Extract the (X, Y) coordinate from the center of the cell holding the provided text.  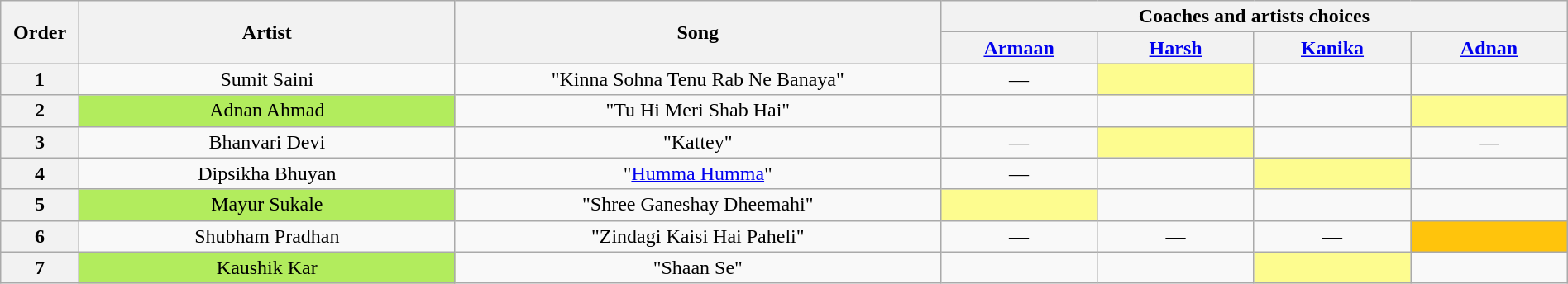
Sumit Saini (266, 79)
3 (40, 142)
4 (40, 173)
2 (40, 111)
Adnan Ahmad (266, 111)
"Kinna Sohna Tenu Rab Ne Banaya" (698, 79)
Coaches and artists choices (1254, 17)
"Tu Hi Meri Shab Hai" (698, 111)
1 (40, 79)
Kaushik Kar (266, 267)
Shubham Pradhan (266, 236)
6 (40, 236)
"Humma Humma" (698, 173)
Artist (266, 32)
Order (40, 32)
Kanika (1331, 48)
"Shree Ganeshay Dheemahi" (698, 205)
"Shaan Se" (698, 267)
Bhanvari Devi (266, 142)
7 (40, 267)
Dipsikha Bhuyan (266, 173)
"Kattey" (698, 142)
Harsh (1176, 48)
Armaan (1019, 48)
5 (40, 205)
Adnan (1489, 48)
Song (698, 32)
Mayur Sukale (266, 205)
"Zindagi Kaisi Hai Paheli" (698, 236)
